From the cell containing the given text, extract its center point as [x, y] coordinate. 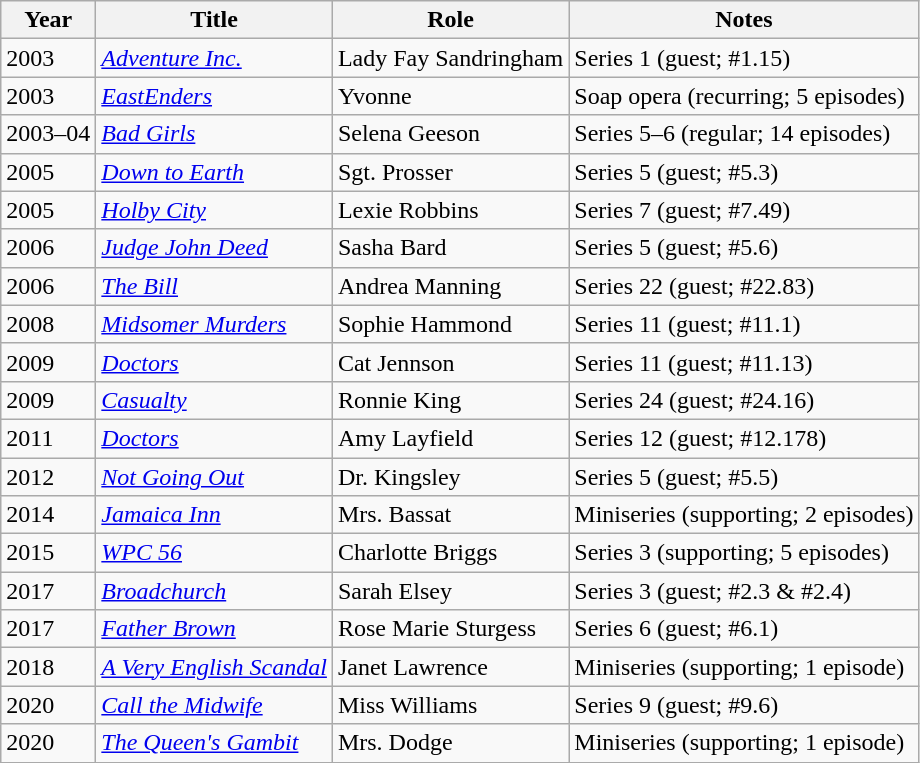
Jamaica Inn [214, 515]
Series 9 (guest; #9.6) [744, 705]
2012 [48, 477]
Judge John Deed [214, 248]
Janet Lawrence [450, 667]
Lexie Robbins [450, 210]
Father Brown [214, 629]
Broadchurch [214, 591]
Notes [744, 20]
WPC 56 [214, 553]
Casualty [214, 400]
Series 11 (guest; #11.13) [744, 362]
Selena Geeson [450, 134]
Series 1 (guest; #1.15) [744, 58]
The Bill [214, 286]
Lady Fay Sandringham [450, 58]
Sasha Bard [450, 248]
Series 5 (guest; #5.3) [744, 172]
Role [450, 20]
Holby City [214, 210]
Dr. Kingsley [450, 477]
Series 3 (guest; #2.3 & #2.4) [744, 591]
Sarah Elsey [450, 591]
Ronnie King [450, 400]
Bad Girls [214, 134]
Rose Marie Sturgess [450, 629]
2011 [48, 438]
Series 5 (guest; #5.5) [744, 477]
Soap opera (recurring; 5 episodes) [744, 96]
2014 [48, 515]
Cat Jennson [450, 362]
Sgt. Prosser [450, 172]
Miss Williams [450, 705]
Series 7 (guest; #7.49) [744, 210]
Not Going Out [214, 477]
Call the Midwife [214, 705]
2008 [48, 324]
Yvonne [450, 96]
2003–04 [48, 134]
Charlotte Briggs [450, 553]
Series 3 (supporting; 5 episodes) [744, 553]
Adventure Inc. [214, 58]
Series 22 (guest; #22.83) [744, 286]
Series 5–6 (regular; 14 episodes) [744, 134]
Series 6 (guest; #6.1) [744, 629]
2018 [48, 667]
Mrs. Dodge [450, 743]
Andrea Manning [450, 286]
Series 24 (guest; #24.16) [744, 400]
Amy Layfield [450, 438]
A Very English Scandal [214, 667]
Year [48, 20]
2015 [48, 553]
Miniseries (supporting; 2 episodes) [744, 515]
The Queen's Gambit [214, 743]
Series 5 (guest; #5.6) [744, 248]
Down to Earth [214, 172]
Series 12 (guest; #12.178) [744, 438]
Midsomer Murders [214, 324]
Title [214, 20]
Sophie Hammond [450, 324]
Series 11 (guest; #11.1) [744, 324]
EastEnders [214, 96]
Mrs. Bassat [450, 515]
